Determine the (x, y) coordinate at the center of the cell enclosing the given text.  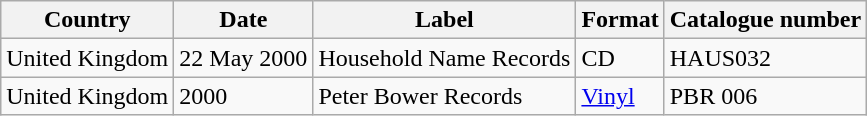
Catalogue number (765, 20)
HAUS032 (765, 58)
Label (444, 20)
Format (620, 20)
Date (244, 20)
22 May 2000 (244, 58)
Peter Bower Records (444, 96)
PBR 006 (765, 96)
Household Name Records (444, 58)
2000 (244, 96)
Vinyl (620, 96)
Country (88, 20)
CD (620, 58)
